From the cell containing the given text, extract its center point as (x, y) coordinate. 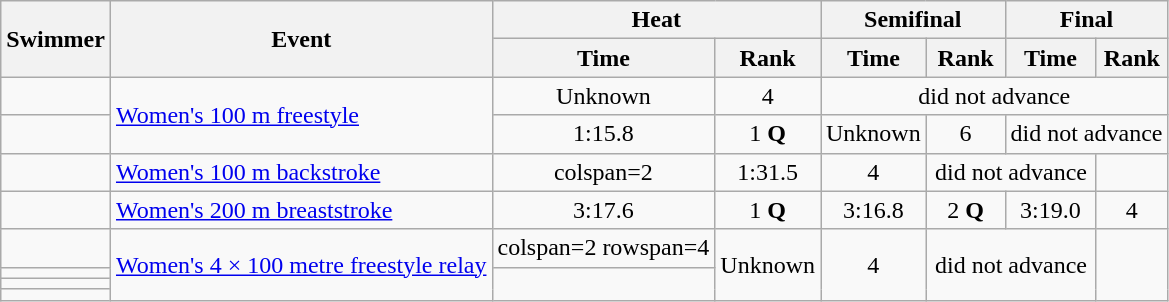
colspan=2 rowspan=4 (604, 248)
Final (1086, 20)
3:19.0 (1050, 210)
Event (301, 39)
Women's 100 m freestyle (301, 115)
Women's 100 m backstroke (301, 172)
1:15.8 (604, 134)
2 Q (966, 210)
6 (966, 134)
3:17.6 (604, 210)
Semifinal (912, 20)
Women's 200 m breaststroke (301, 210)
1:31.5 (768, 172)
colspan=2 (604, 172)
3:16.8 (873, 210)
Swimmer (56, 39)
Women's 4 × 100 metre freestyle relay (301, 264)
Heat (656, 20)
